Return the (x, y) coordinate for the center point of the cell that contains the specified text.  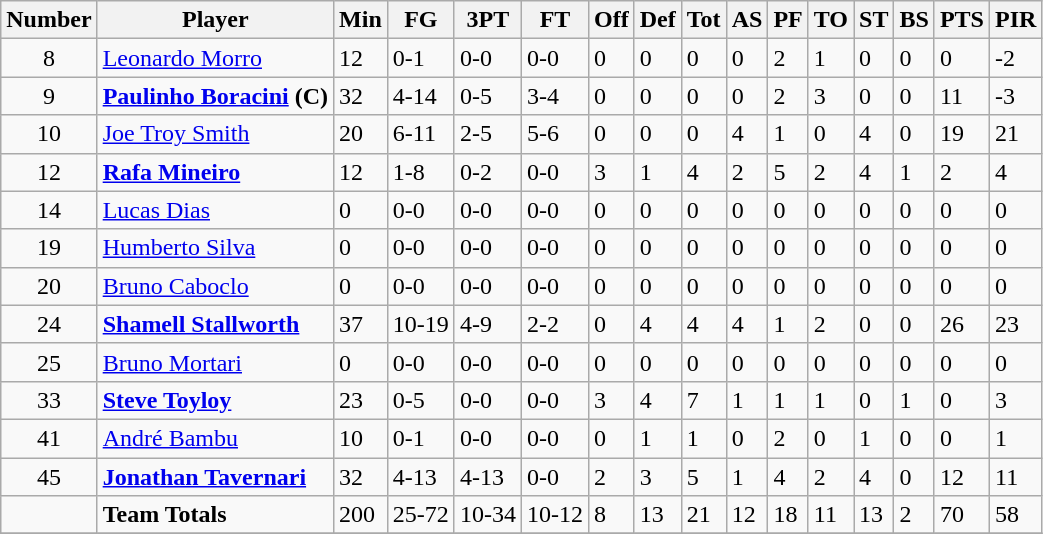
Humberto Silva (215, 248)
TO (830, 20)
7 (704, 400)
Leonardo Morro (215, 58)
ST (874, 20)
26 (962, 324)
Bruno Mortari (215, 362)
Bruno Caboclo (215, 286)
9 (49, 96)
33 (49, 400)
18 (788, 515)
45 (49, 477)
10-34 (488, 515)
PF (788, 20)
5-6 (554, 134)
25-72 (420, 515)
FT (554, 20)
24 (49, 324)
Def (658, 20)
Shamell Stallworth (215, 324)
PTS (962, 20)
Off (611, 20)
58 (1015, 515)
0-2 (488, 172)
André Bambu (215, 438)
Tot (704, 20)
Rafa Mineiro (215, 172)
Steve Toyloy (215, 400)
3-4 (554, 96)
4-14 (420, 96)
PIR (1015, 20)
-3 (1015, 96)
Min (361, 20)
41 (49, 438)
4-9 (488, 324)
10-19 (420, 324)
Team Totals (215, 515)
Joe Troy Smith (215, 134)
14 (49, 210)
Player (215, 20)
3PT (488, 20)
AS (747, 20)
Paulinho Boracini (C) (215, 96)
1-8 (420, 172)
2-5 (488, 134)
70 (962, 515)
2-2 (554, 324)
FG (420, 20)
BS (914, 20)
200 (361, 515)
6-11 (420, 134)
-2 (1015, 58)
37 (361, 324)
10-12 (554, 515)
Lucas Dias (215, 210)
Number (49, 20)
25 (49, 362)
Jonathan Tavernari (215, 477)
